Capture the cell that displays the provided text and extract its [x, y] central coordinate. 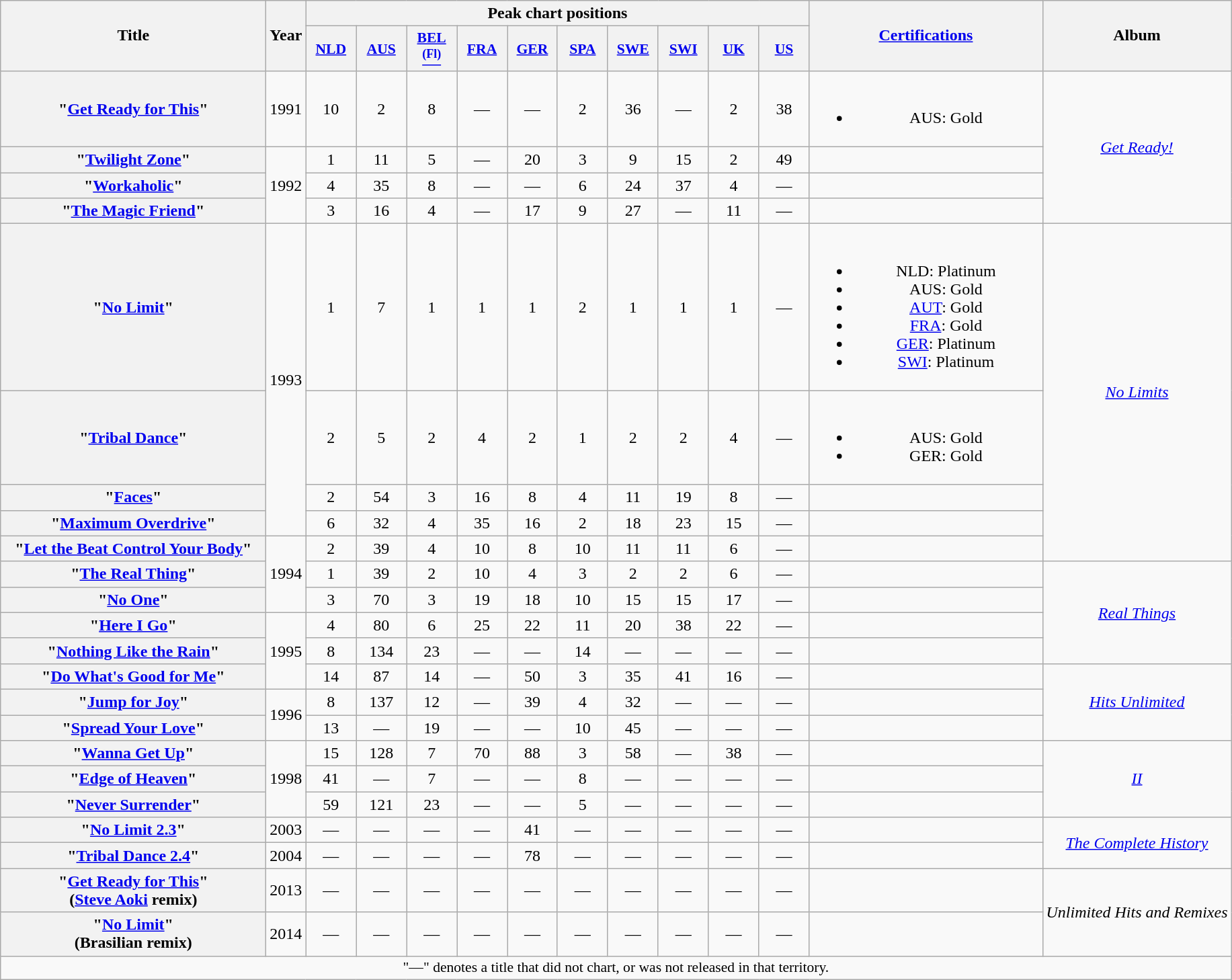
SWI [683, 48]
NLD: PlatinumAUS: GoldAUT: GoldFRA: GoldGER: PlatinumSWI: Platinum [926, 307]
"Workaholic" [133, 186]
NLD [331, 48]
1993 [286, 380]
54 [382, 497]
27 [633, 211]
"Here I Go" [133, 625]
"Edge of Heaven" [133, 779]
134 [382, 651]
2014 [286, 934]
AUS [382, 48]
25 [483, 625]
GER [532, 48]
II [1137, 779]
121 [382, 805]
1991 [286, 109]
1994 [286, 574]
The Complete History [1137, 843]
2004 [286, 856]
No Limits [1137, 393]
"—" denotes a title that did not chart, or was not released in that territory. [616, 968]
87 [382, 676]
"Get Ready for This"(Steve Aoki remix) [133, 890]
US [784, 48]
"Never Surrender" [133, 805]
"No Limit"(Brasilian remix) [133, 934]
AUS: GoldGER: Gold [926, 438]
BEL(Fl) [432, 48]
88 [532, 753]
"Do What's Good for Me" [133, 676]
AUS: Gold [926, 109]
59 [331, 805]
Year [286, 36]
"Jump for Joy" [133, 702]
Hits Unlimited [1137, 702]
58 [633, 753]
"No One" [133, 600]
"No Limit 2.3" [133, 830]
Get Ready! [1137, 148]
SWE [633, 48]
"Wanna Get Up" [133, 753]
50 [532, 676]
"Tribal Dance 2.4" [133, 856]
Peak chart positions [558, 13]
36 [633, 109]
"Spread Your Love" [133, 728]
"Maximum Overdrive" [133, 523]
49 [784, 160]
128 [382, 753]
Album [1137, 36]
24 [633, 186]
"Faces" [133, 497]
Certifications [926, 36]
"Tribal Dance" [133, 438]
"Twilight Zone" [133, 160]
SPA [582, 48]
"Let the Beat Control Your Body" [133, 548]
2003 [286, 830]
"The Real Thing" [133, 574]
1992 [286, 186]
Unlimited Hits and Remixes [1137, 912]
12 [432, 702]
13 [331, 728]
UK [734, 48]
1995 [286, 651]
80 [382, 625]
Title [133, 36]
37 [683, 186]
45 [633, 728]
FRA [483, 48]
1998 [286, 779]
Real Things [1137, 612]
"The Magic Friend" [133, 211]
78 [532, 856]
"Nothing Like the Rain" [133, 651]
137 [382, 702]
"Get Ready for This" [133, 109]
1996 [286, 715]
2013 [286, 890]
"No Limit" [133, 307]
